Find where the given text appears and provide that cell's center as [X, Y] coordinate. 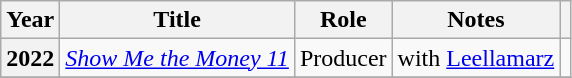
2022 [30, 58]
Title [178, 20]
with Leellamarz [476, 58]
Role [343, 20]
Notes [476, 20]
Producer [343, 58]
Year [30, 20]
Show Me the Money 11 [178, 58]
